From the cell containing the given text, extract its center point as (X, Y) coordinate. 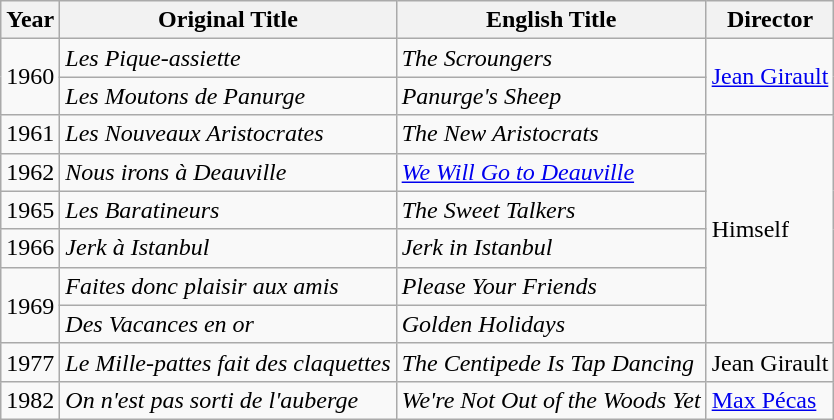
Max Pécas (770, 400)
We Will Go to Deauville (551, 172)
Golden Holidays (551, 324)
The Centipede Is Tap Dancing (551, 362)
Les Baratineurs (228, 210)
1966 (30, 248)
Des Vacances en or (228, 324)
1962 (30, 172)
Please Your Friends (551, 286)
The Scroungers (551, 58)
Original Title (228, 20)
1965 (30, 210)
Le Mille-pattes fait des claquettes (228, 362)
Les Moutons de Panurge (228, 96)
Faites donc plaisir aux amis (228, 286)
On n'est pas sorti de l'auberge (228, 400)
The New Aristocrats (551, 134)
Les Nouveaux Aristocrates (228, 134)
Panurge's Sheep (551, 96)
Director (770, 20)
1977 (30, 362)
1961 (30, 134)
Jerk in Istanbul (551, 248)
Les Pique-assiette (228, 58)
1969 (30, 305)
Himself (770, 229)
1960 (30, 77)
1982 (30, 400)
Nous irons à Deauville (228, 172)
The Sweet Talkers (551, 210)
Jerk à Istanbul (228, 248)
English Title (551, 20)
Year (30, 20)
We're Not Out of the Woods Yet (551, 400)
